Extract the [x, y] coordinate from the center of the cell holding the provided text.  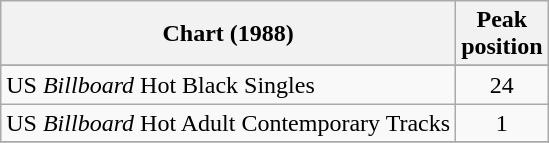
24 [502, 85]
Chart (1988) [228, 34]
1 [502, 123]
Peakposition [502, 34]
US Billboard Hot Adult Contemporary Tracks [228, 123]
US Billboard Hot Black Singles [228, 85]
